Identify which cell holds the provided text, then report its [X, Y] central coordinate. 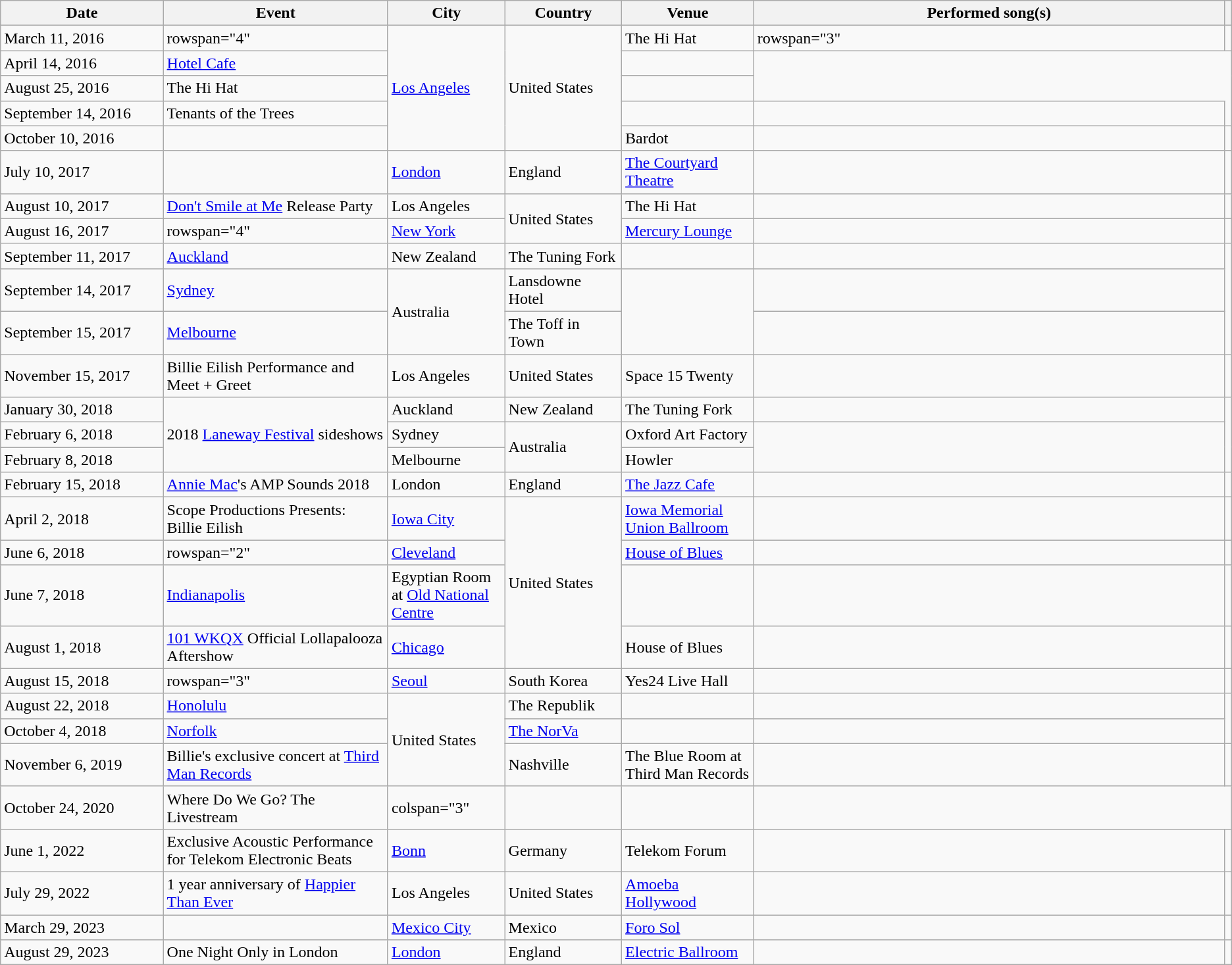
1 year anniversary of Happier Than Ever [275, 893]
September 15, 2017 [82, 333]
Electric Ballroom [688, 953]
Event [275, 13]
Yes24 Live Hall [688, 681]
Lansdowne Hotel [563, 289]
September 14, 2016 [82, 113]
Date [82, 13]
One Night Only in London [275, 953]
101 WKQX Official Lollapalooza Aftershow [275, 647]
Egyptian Room at Old National Centre [446, 595]
April 14, 2016 [82, 63]
Venue [688, 13]
February 15, 2018 [82, 485]
Annie Mac's AMP Sounds 2018 [275, 485]
August 22, 2018 [82, 706]
November 6, 2019 [82, 764]
Chicago [446, 647]
Country [563, 13]
September 11, 2017 [82, 256]
rowspan="2" [275, 553]
Don't Smile at Me Release Party [275, 206]
Iowa Memorial Union Ballroom [688, 518]
colspan="3" [446, 808]
March 29, 2023 [82, 927]
Telekom Forum [688, 850]
August 15, 2018 [82, 681]
The Courtyard Theatre [688, 172]
July 29, 2022 [82, 893]
October 4, 2018 [82, 731]
2018 Laneway Festival sideshows [275, 435]
Billie's exclusive concert at Third Man Records [275, 764]
Performed song(s) [988, 13]
Foro Sol [688, 927]
Oxford Art Factory [688, 435]
The Toff in Town [563, 333]
Hotel Cafe [275, 63]
October 10, 2016 [82, 138]
February 8, 2018 [82, 460]
Tenants of the Trees [275, 113]
New York [446, 231]
Cleveland [446, 553]
July 10, 2017 [82, 172]
August 29, 2023 [82, 953]
August 25, 2016 [82, 88]
Nashville [563, 764]
Germany [563, 850]
Bonn [446, 850]
Honolulu [275, 706]
South Korea [563, 681]
Where Do We Go? The Livestream [275, 808]
City [446, 13]
Exclusive Acoustic Performance for Telekom Electronic Beats [275, 850]
November 15, 2017 [82, 375]
August 16, 2017 [82, 231]
March 11, 2016 [82, 38]
August 10, 2017 [82, 206]
June 1, 2022 [82, 850]
The Blue Room at Third Man Records [688, 764]
The Republik [563, 706]
June 6, 2018 [82, 553]
Mexico [563, 927]
June 7, 2018 [82, 595]
Howler [688, 460]
The NorVa [563, 731]
Norfolk [275, 731]
April 2, 2018 [82, 518]
August 1, 2018 [82, 647]
Mercury Lounge [688, 231]
Amoeba Hollywood [688, 893]
The Jazz Cafe [688, 485]
February 6, 2018 [82, 435]
Billie Eilish Performance and Meet + Greet [275, 375]
Iowa City [446, 518]
Mexico City [446, 927]
Indianapolis [275, 595]
October 24, 2020 [82, 808]
January 30, 2018 [82, 410]
Bardot [688, 138]
Space 15 Twenty [688, 375]
Scope Productions Presents: Billie Eilish [275, 518]
September 14, 2017 [82, 289]
Seoul [446, 681]
